Detect which cell encompasses the target text, then output its [X, Y] center coordinate. 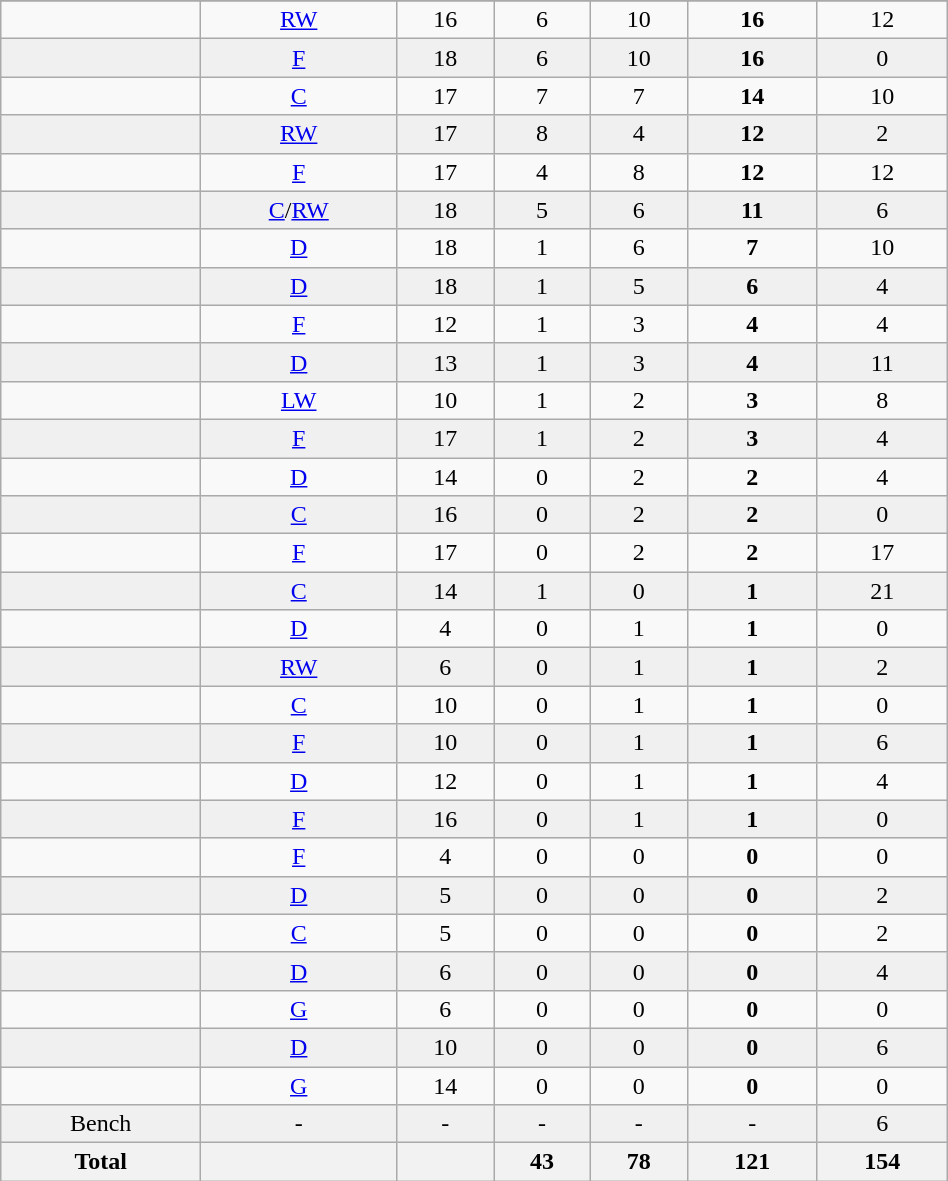
13 [446, 362]
43 [542, 1162]
78 [638, 1162]
LW [299, 400]
121 [752, 1162]
Total [101, 1162]
C/RW [299, 210]
21 [882, 591]
154 [882, 1162]
Bench [101, 1124]
